For the text-containing cell, return its midpoint in [X, Y] coordinate format. 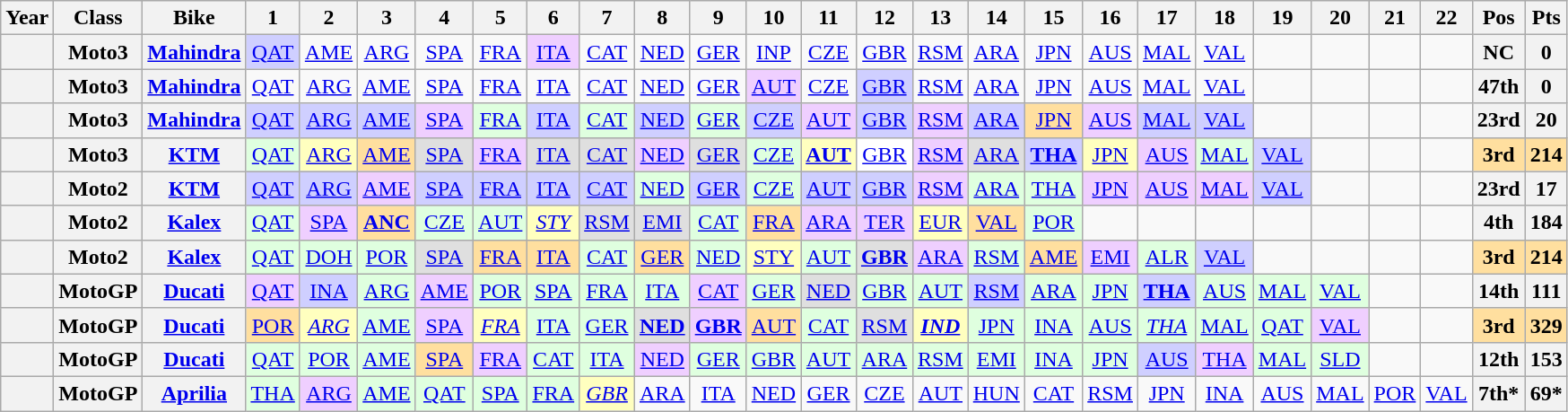
22 [1446, 18]
184 [1546, 223]
IND [940, 325]
6 [553, 18]
18 [1224, 18]
14 [996, 18]
329 [1546, 325]
13 [940, 18]
Aprilia [194, 393]
7th* [1498, 393]
12th [1498, 359]
5 [501, 18]
4 [444, 18]
1 [273, 18]
69* [1546, 393]
15 [1053, 18]
Pts [1546, 18]
ALR [1166, 257]
12 [884, 18]
NC [1498, 52]
4th [1498, 223]
INP [773, 52]
14th [1498, 291]
8 [662, 18]
Bike [194, 18]
10 [773, 18]
ANC [387, 223]
Pos [1498, 18]
21 [1395, 18]
DOH [328, 257]
153 [1546, 359]
EUR [940, 223]
47th [1498, 86]
19 [1282, 18]
3 [387, 18]
Year [27, 18]
HUN [996, 393]
111 [1546, 291]
Class [99, 18]
16 [1111, 18]
2 [328, 18]
11 [829, 18]
TER [884, 223]
7 [607, 18]
9 [718, 18]
SLD [1340, 359]
